Extract the (X, Y) coordinate from the center of the cell holding the provided text.  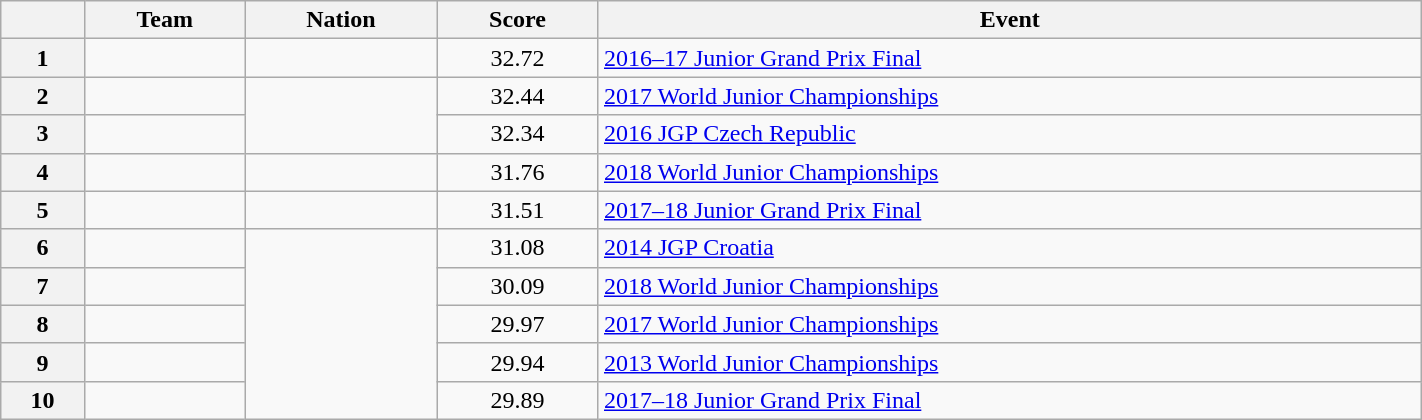
Score (518, 20)
2 (43, 96)
2014 JGP Croatia (1010, 248)
Event (1010, 20)
6 (43, 248)
29.89 (518, 400)
9 (43, 362)
32.44 (518, 96)
10 (43, 400)
29.94 (518, 362)
31.76 (518, 172)
8 (43, 324)
31.51 (518, 210)
7 (43, 286)
2016 JGP Czech Republic (1010, 134)
31.08 (518, 248)
3 (43, 134)
1 (43, 58)
32.72 (518, 58)
Nation (341, 20)
2016–17 Junior Grand Prix Final (1010, 58)
4 (43, 172)
Team (164, 20)
30.09 (518, 286)
29.97 (518, 324)
2013 World Junior Championships (1010, 362)
5 (43, 210)
32.34 (518, 134)
